Capture the cell that displays the provided text and extract its [x, y] central coordinate. 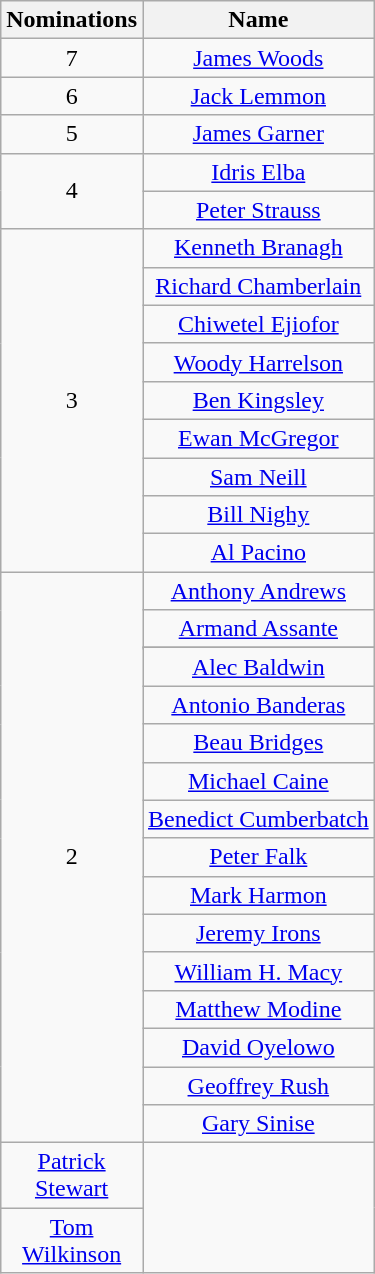
Name [258, 20]
5 [72, 134]
James Garner [258, 134]
Sam Neill [258, 477]
Patrick Stewart [72, 1176]
Peter Strauss [258, 210]
Antonio Banderas [258, 705]
James Woods [258, 58]
Jack Lemmon [258, 96]
David Oyelowo [258, 1047]
Ben Kingsley [258, 400]
2 [72, 858]
Richard Chamberlain [258, 286]
7 [72, 58]
Tom Wilkinson [72, 1240]
Beau Bridges [258, 743]
William H. Macy [258, 971]
Ewan McGregor [258, 438]
6 [72, 96]
Nominations [72, 20]
Mark Harmon [258, 895]
4 [72, 191]
Matthew Modine [258, 1009]
Peter Falk [258, 857]
Geoffrey Rush [258, 1085]
Woody Harrelson [258, 362]
Al Pacino [258, 553]
Bill Nighy [258, 515]
Chiwetel Ejiofor [258, 324]
Alec Baldwin [258, 667]
Idris Elba [258, 172]
Kenneth Branagh [258, 248]
Armand Assante [258, 629]
Gary Sinise [258, 1124]
3 [72, 400]
Jeremy Irons [258, 933]
Michael Caine [258, 781]
Benedict Cumberbatch [258, 819]
Anthony Andrews [258, 591]
